Pinpoint the cell where the given text exists, returning its [x, y] midpoint coordinate. 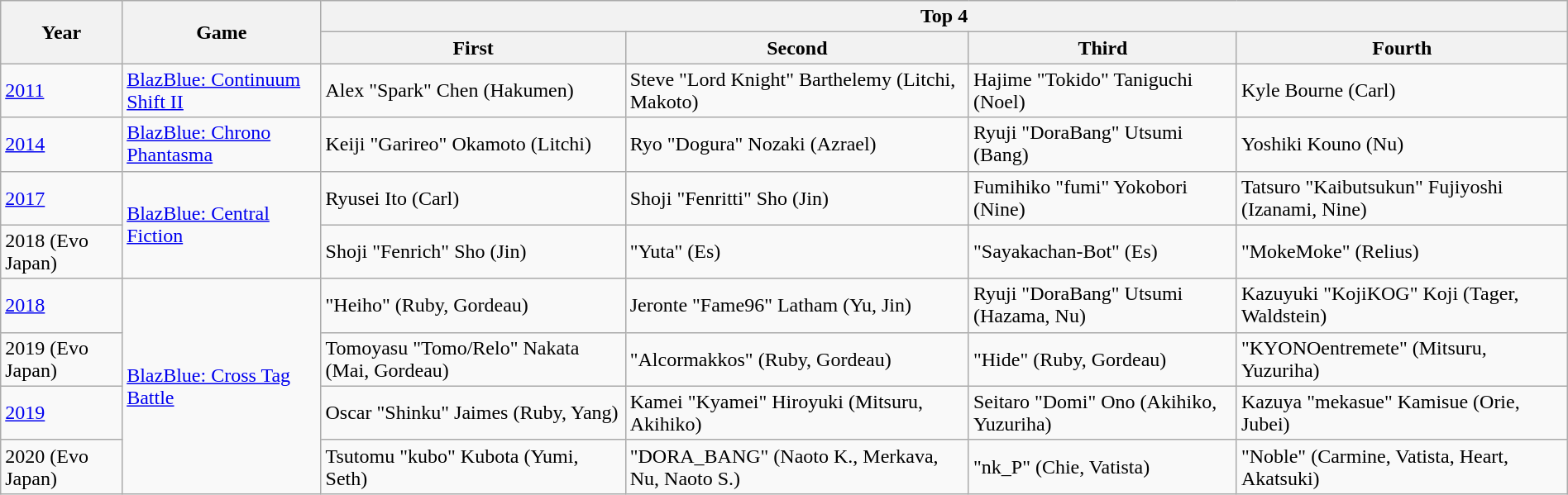
BlazBlue: Continuum Shift II [222, 91]
Fourth [1402, 48]
Tatsuro "Kaibutsukun" Fujiyoshi (Izanami, Nine) [1402, 198]
Alex "Spark" Chen (Hakumen) [473, 91]
Tomoyasu "Tomo/Relo" Nakata (Mai, Gordeau) [473, 359]
"Hide" (Ruby, Gordeau) [1102, 359]
Ryo "Dogura" Nozaki (Azrael) [797, 144]
Seitaro "Domi" Ono (Akihiko, Yuzuriha) [1102, 413]
Fumihiko "fumi" Yokobori (Nine) [1102, 198]
Top 4 [944, 17]
2018 [61, 306]
BlazBlue: Central Fiction [222, 225]
Kazuyuki "KojiKOG" Koji (Tager, Waldstein) [1402, 306]
2017 [61, 198]
"nk_P" (Chie, Vatista) [1102, 466]
Tsutomu "kubo" Kubota (Yumi, Seth) [473, 466]
2018 (Evo Japan) [61, 251]
2019 [61, 413]
Kazuya "mekasue" Kamisue (Orie, Jubei) [1402, 413]
2011 [61, 91]
Shoji "Fenrich" Sho (Jin) [473, 251]
Jeronte "Fame96" Latham (Yu, Jin) [797, 306]
"MokeMoke" (Relius) [1402, 251]
2020 (Evo Japan) [61, 466]
"DORA_BANG" (Naoto K., Merkava, Nu, Naoto S.) [797, 466]
"KYONOentremete" (Mitsuru, Yuzuriha) [1402, 359]
Ryuji "DoraBang" Utsumi (Bang) [1102, 144]
Yoshiki Kouno (Nu) [1402, 144]
BlazBlue: Chrono Phantasma [222, 144]
First [473, 48]
Game [222, 32]
Steve "Lord Knight" Barthelemy (Litchi, Makoto) [797, 91]
"Heiho" (Ruby, Gordeau) [473, 306]
2014 [61, 144]
BlazBlue: Cross Tag Battle [222, 386]
Kyle Bourne (Carl) [1402, 91]
"Alcormakkos" (Ruby, Gordeau) [797, 359]
Keiji "Garireo" Okamoto (Litchi) [473, 144]
Kamei "Kyamei" Hiroyuki (Mitsuru, Akihiko) [797, 413]
Year [61, 32]
Hajime "Tokido" Taniguchi (Noel) [1102, 91]
Ryusei Ito (Carl) [473, 198]
Third [1102, 48]
Oscar "Shinku" Jaimes (Ruby, Yang) [473, 413]
Ryuji "DoraBang" Utsumi (Hazama, Nu) [1102, 306]
"Noble" (Carmine, Vatista, Heart, Akatsuki) [1402, 466]
"Sayakachan-Bot" (Es) [1102, 251]
Shoji "Fenritti" Sho (Jin) [797, 198]
2019 (Evo Japan) [61, 359]
"Yuta" (Es) [797, 251]
Second [797, 48]
